Extract the [x, y] coordinate from the center of the cell holding the provided text.  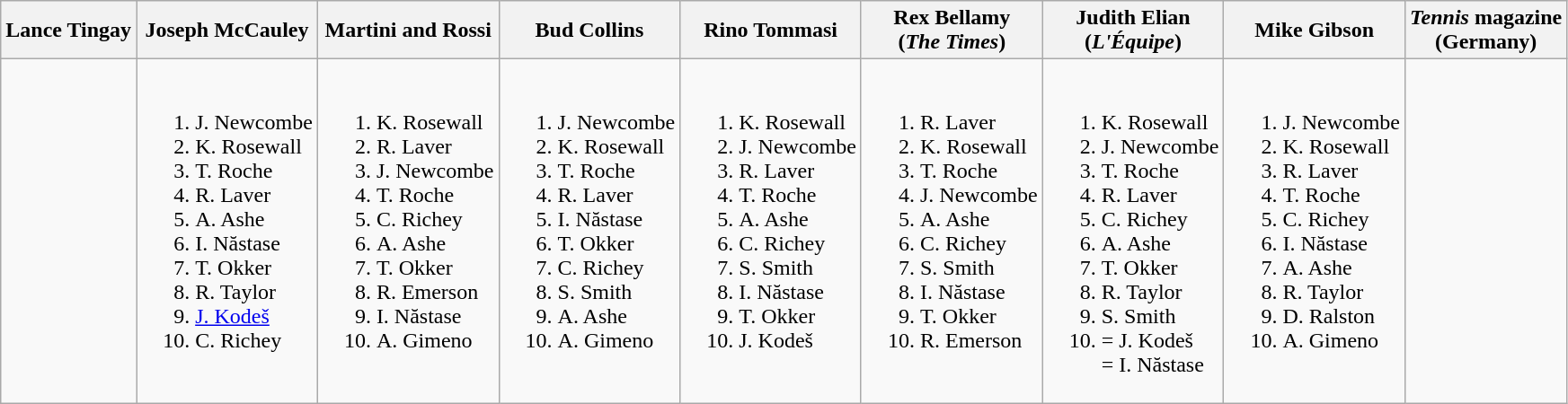
Rex Bellamy(The Times) [952, 31]
J. Newcombe K. Rosewall T. Roche R. Laver A. Ashe I. Năstase T. Okker R. Taylor J. Kodeš C. Richey [227, 232]
Rino Tommasi [771, 31]
Mike Gibson [1315, 31]
Lance Tingay [68, 31]
K. Rosewall R. Laver J. Newcombe T. Roche C. Richey A. Ashe T. Okker R. Emerson I. Năstase A. Gimeno [408, 232]
Tennis magazine(Germany) [1486, 31]
Judith Elian(L'Équipe) [1133, 31]
K. Rosewall J. Newcombe T. Roche R. Laver C. Richey A. Ashe T. Okker R. Taylor S. Smith= J. Kodeš= I. Năstase [1133, 232]
K. Rosewall J. Newcombe R. Laver T. Roche A. Ashe C. Richey S. Smith I. Năstase T. Okker J. Kodeš [771, 232]
J. Newcombe K. Rosewall R. Laver T. Roche C. Richey I. Năstase A. Ashe R. Taylor D. Ralston A. Gimeno [1315, 232]
Martini and Rossi [408, 31]
R. Laver K. Rosewall T. Roche J. Newcombe A. Ashe C. Richey S. Smith I. Năstase T. Okker R. Emerson [952, 232]
Joseph McCauley [227, 31]
J. Newcombe K. Rosewall T. Roche R. Laver I. Năstase T. Okker C. Richey S. Smith A. Ashe A. Gimeno [589, 232]
Bud Collins [589, 31]
